Capture the cell that displays the provided text and extract its [X, Y] central coordinate. 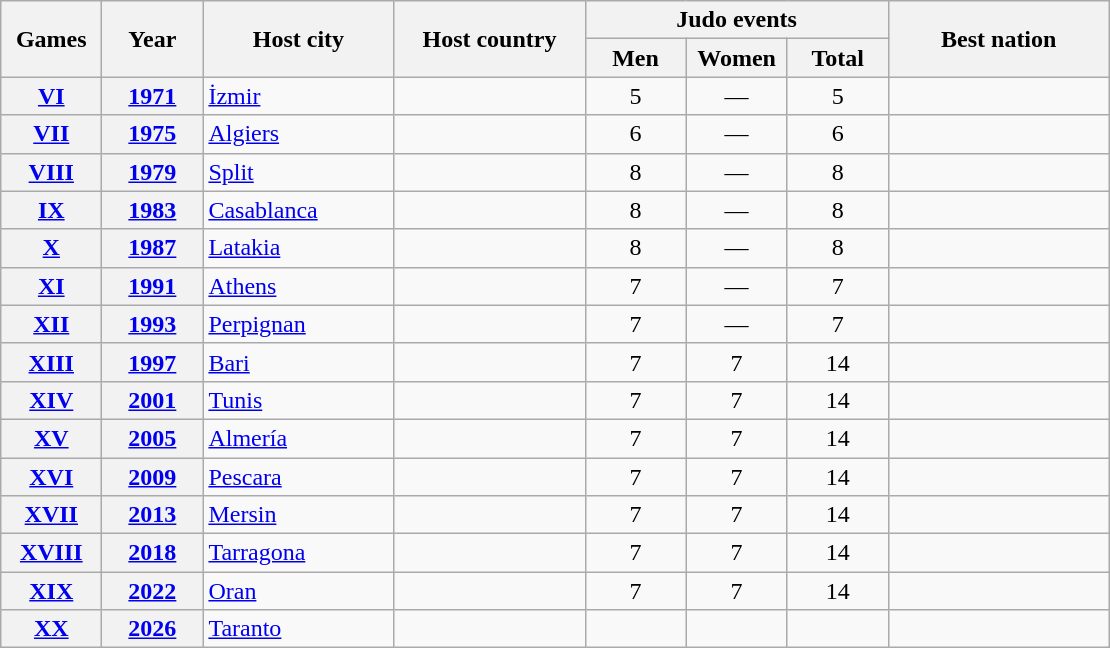
X [52, 248]
İzmir [298, 96]
1975 [152, 134]
2018 [152, 553]
1979 [152, 172]
1997 [152, 362]
Taranto [298, 629]
Host city [298, 39]
XVI [52, 477]
Judo events [736, 20]
XI [52, 286]
Tunis [298, 400]
XVII [52, 515]
Algiers [298, 134]
Best nation [998, 39]
VI [52, 96]
VII [52, 134]
IX [52, 210]
XIII [52, 362]
XX [52, 629]
Oran [298, 591]
XV [52, 438]
Women [736, 58]
Casablanca [298, 210]
2022 [152, 591]
Total [838, 58]
2001 [152, 400]
Host country [490, 39]
Tarragona [298, 553]
Perpignan [298, 324]
Bari [298, 362]
Almería [298, 438]
1987 [152, 248]
1993 [152, 324]
2013 [152, 515]
1971 [152, 96]
Pescara [298, 477]
Latakia [298, 248]
Games [52, 39]
XIX [52, 591]
Men [636, 58]
2026 [152, 629]
XVIII [52, 553]
1991 [152, 286]
Split [298, 172]
XII [52, 324]
Athens [298, 286]
VIII [52, 172]
2009 [152, 477]
Mersin [298, 515]
Year [152, 39]
1983 [152, 210]
XIV [52, 400]
2005 [152, 438]
